Return the [X, Y] coordinate for the center point of the cell that contains the specified text.  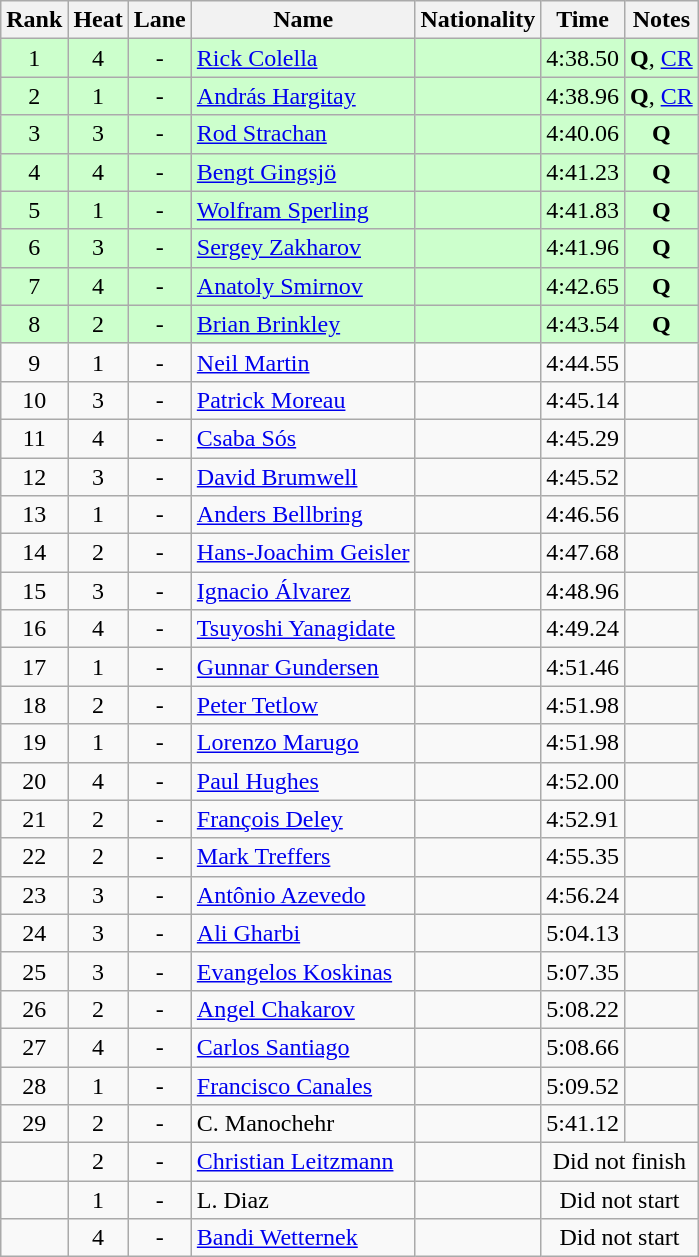
Carlos Santiago [303, 1047]
Patrick Moreau [303, 400]
Lane [160, 20]
Brian Brinkley [303, 324]
Bandi Wetternek [303, 1238]
Csaba Sós [303, 438]
16 [34, 629]
20 [34, 781]
Paul Hughes [303, 781]
Tsuyoshi Yanagidate [303, 629]
5:08.66 [583, 1047]
28 [34, 1085]
4:51.46 [583, 667]
5:07.35 [583, 971]
Bengt Gingsjö [303, 172]
22 [34, 857]
21 [34, 819]
4:55.35 [583, 857]
Hans-Joachim Geisler [303, 553]
7 [34, 286]
23 [34, 895]
Nationality [478, 20]
4:38.50 [583, 58]
4:41.96 [583, 248]
25 [34, 971]
4:43.54 [583, 324]
24 [34, 933]
5:08.22 [583, 1009]
David Brumwell [303, 477]
Rank [34, 20]
Mark Treffers [303, 857]
9 [34, 362]
10 [34, 400]
4:40.06 [583, 134]
17 [34, 667]
4:38.96 [583, 96]
11 [34, 438]
5:09.52 [583, 1085]
19 [34, 743]
Notes [661, 20]
András Hargitay [303, 96]
4:45.29 [583, 438]
Rick Colella [303, 58]
5:04.13 [583, 933]
Time [583, 20]
Ignacio Álvarez [303, 591]
Evangelos Koskinas [303, 971]
4:41.23 [583, 172]
4:48.96 [583, 591]
4:45.52 [583, 477]
4:41.83 [583, 210]
4:56.24 [583, 895]
Angel Chakarov [303, 1009]
4:52.91 [583, 819]
4:46.56 [583, 515]
5:41.12 [583, 1124]
6 [34, 248]
4:49.24 [583, 629]
Antônio Azevedo [303, 895]
26 [34, 1009]
4:45.14 [583, 400]
4:52.00 [583, 781]
Heat [98, 20]
Ali Gharbi [303, 933]
Christian Leitzmann [303, 1162]
François Deley [303, 819]
4:47.68 [583, 553]
14 [34, 553]
Name [303, 20]
13 [34, 515]
Sergey Zakharov [303, 248]
Francisco Canales [303, 1085]
4:44.55 [583, 362]
Gunnar Gundersen [303, 667]
29 [34, 1124]
L. Diaz [303, 1200]
Did not finish [620, 1162]
5 [34, 210]
Rod Strachan [303, 134]
C. Manochehr [303, 1124]
Wolfram Sperling [303, 210]
Neil Martin [303, 362]
27 [34, 1047]
Lorenzo Marugo [303, 743]
8 [34, 324]
Anders Bellbring [303, 515]
Peter Tetlow [303, 705]
15 [34, 591]
18 [34, 705]
Anatoly Smirnov [303, 286]
4:42.65 [583, 286]
12 [34, 477]
